Determine the [X, Y] coordinate at the center of the cell enclosing the given text.  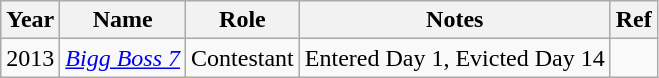
Ref [634, 20]
Entered Day 1, Evicted Day 14 [454, 58]
Contestant [243, 58]
Notes [454, 20]
Year [30, 20]
Role [243, 20]
2013 [30, 58]
Bigg Boss 7 [123, 58]
Name [123, 20]
